Find where the given text appears and provide that cell's center as [x, y] coordinate. 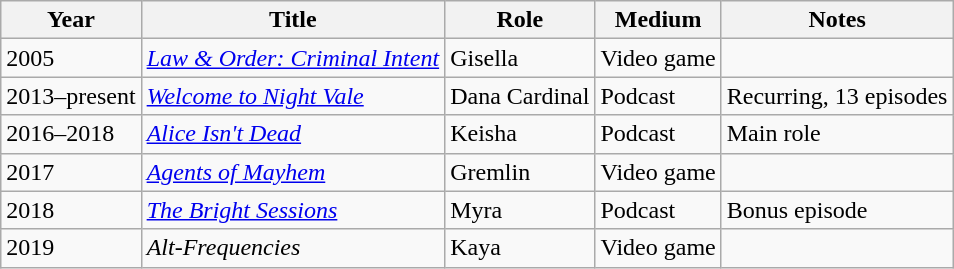
Gisella [520, 58]
Agents of Mayhem [293, 172]
Welcome to Night Vale [293, 96]
Year [71, 20]
Title [293, 20]
Main role [837, 134]
Gremlin [520, 172]
Keisha [520, 134]
Alt-Frequencies [293, 248]
2005 [71, 58]
Medium [658, 20]
2019 [71, 248]
2016–2018 [71, 134]
Alice Isn't Dead [293, 134]
Role [520, 20]
Kaya [520, 248]
The Bright Sessions [293, 210]
2017 [71, 172]
Law & Order: Criminal Intent [293, 58]
Recurring, 13 episodes [837, 96]
2013–present [71, 96]
Dana Cardinal [520, 96]
2018 [71, 210]
Notes [837, 20]
Bonus episode [837, 210]
Myra [520, 210]
